Provide the (x, y) coordinate of the cell's center where the given text is located.  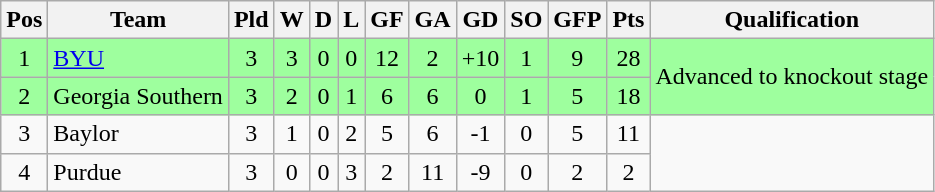
W (292, 20)
Georgia Southern (138, 96)
Baylor (138, 134)
GA (432, 20)
Pts (628, 20)
L (352, 20)
GF (387, 20)
Team (138, 20)
28 (628, 58)
Purdue (138, 172)
18 (628, 96)
4 (24, 172)
Qualification (792, 20)
D (323, 20)
GFP (578, 20)
-1 (480, 134)
+10 (480, 58)
12 (387, 58)
-9 (480, 172)
GD (480, 20)
Pos (24, 20)
9 (578, 58)
BYU (138, 58)
Pld (251, 20)
SO (526, 20)
Advanced to knockout stage (792, 77)
